Return (X, Y) of the center of cell containing provided text 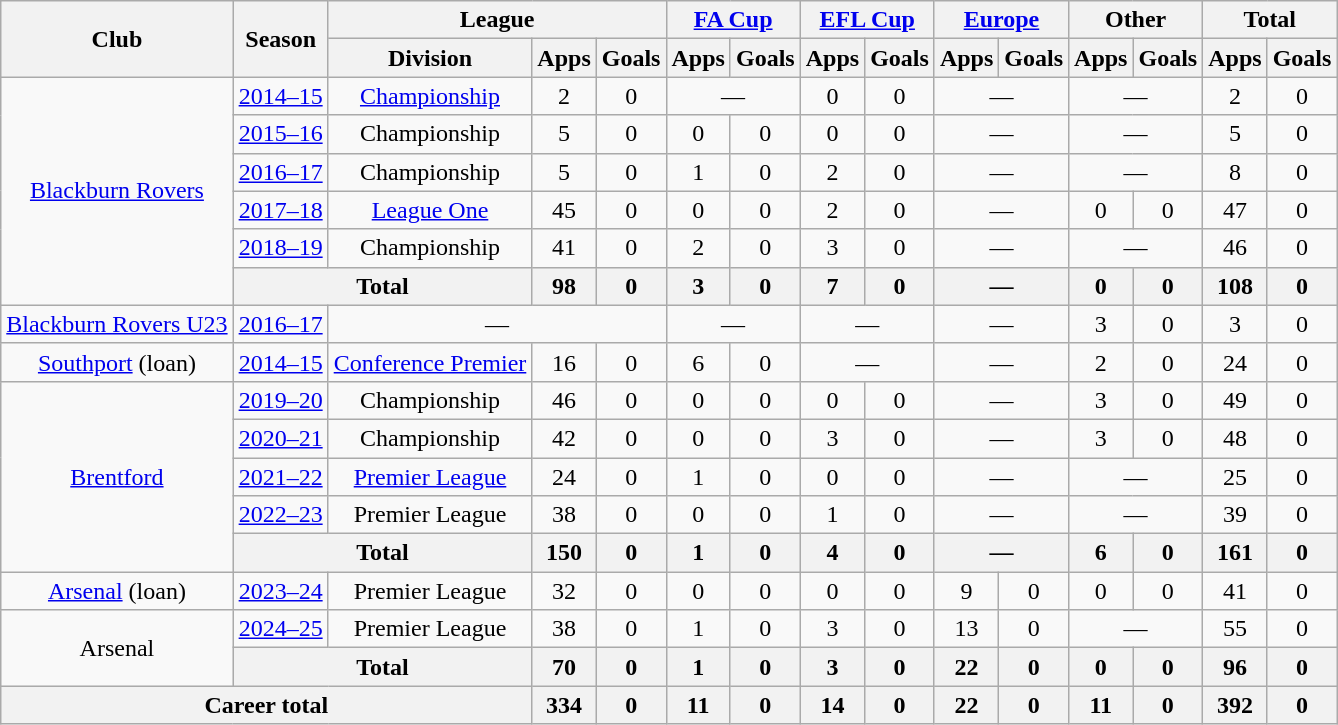
League One (430, 210)
2021–22 (280, 477)
16 (564, 362)
FA Cup (733, 20)
98 (564, 286)
Blackburn Rovers U23 (117, 324)
Division (430, 58)
2017–18 (280, 210)
39 (1235, 515)
Blackburn Rovers (117, 191)
Arsenal (loan) (117, 591)
392 (1235, 705)
108 (1235, 286)
45 (564, 210)
Other (1136, 20)
2023–24 (280, 591)
13 (966, 629)
2020–21 (280, 438)
42 (564, 438)
150 (564, 553)
2019–20 (280, 400)
Southport (loan) (117, 362)
Europe (1001, 20)
Conference Premier (430, 362)
League (497, 20)
7 (832, 286)
96 (1235, 667)
9 (966, 591)
161 (1235, 553)
2024–25 (280, 629)
2018–19 (280, 248)
70 (564, 667)
49 (1235, 400)
48 (1235, 438)
Brentford (117, 476)
25 (1235, 477)
8 (1235, 172)
Career total (266, 705)
Arsenal (117, 648)
2022–23 (280, 515)
47 (1235, 210)
Club (117, 39)
55 (1235, 629)
Season (280, 39)
14 (832, 705)
334 (564, 705)
32 (564, 591)
EFL Cup (867, 20)
4 (832, 553)
2015–16 (280, 134)
